Extract the (x, y) coordinate from the center of the cell holding the provided text.  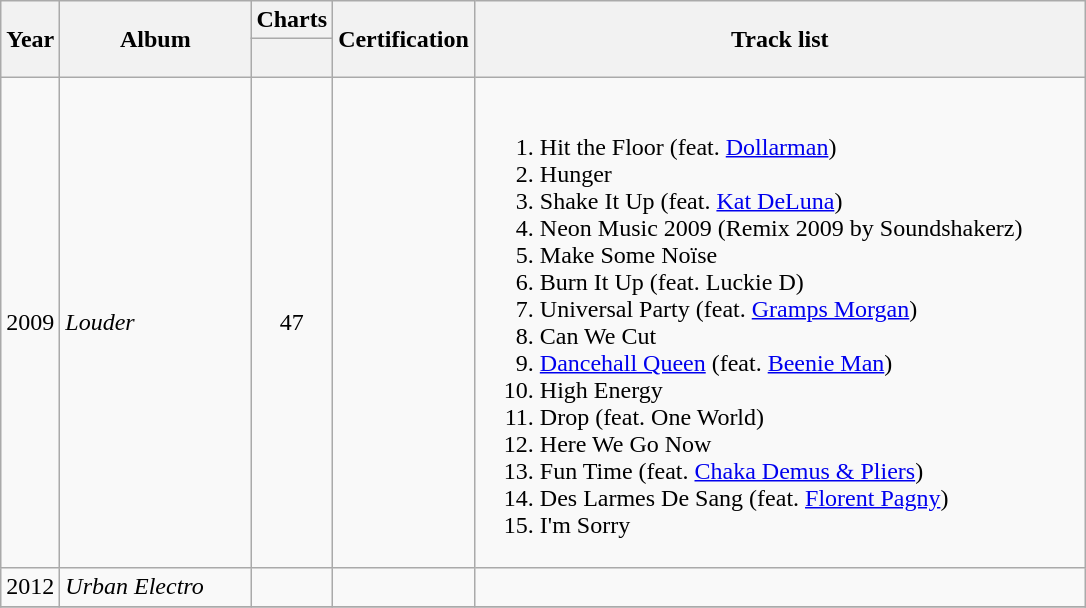
Charts (292, 20)
Certification (404, 39)
47 (292, 322)
Album (156, 39)
2012 (30, 587)
Year (30, 39)
Track list (780, 39)
Louder (156, 322)
2009 (30, 322)
Urban Electro (156, 587)
